Search for the cell housing the specified text and yield its (X, Y) center coordinate. 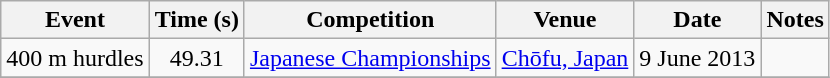
49.31 (196, 58)
9 June 2013 (698, 58)
Time (s) (196, 20)
Date (698, 20)
Japanese Championships (370, 58)
Chōfu, Japan (565, 58)
Notes (795, 20)
Event (75, 20)
400 m hurdles (75, 58)
Competition (370, 20)
Venue (565, 20)
